Identify which cell holds the provided text, then report its (X, Y) central coordinate. 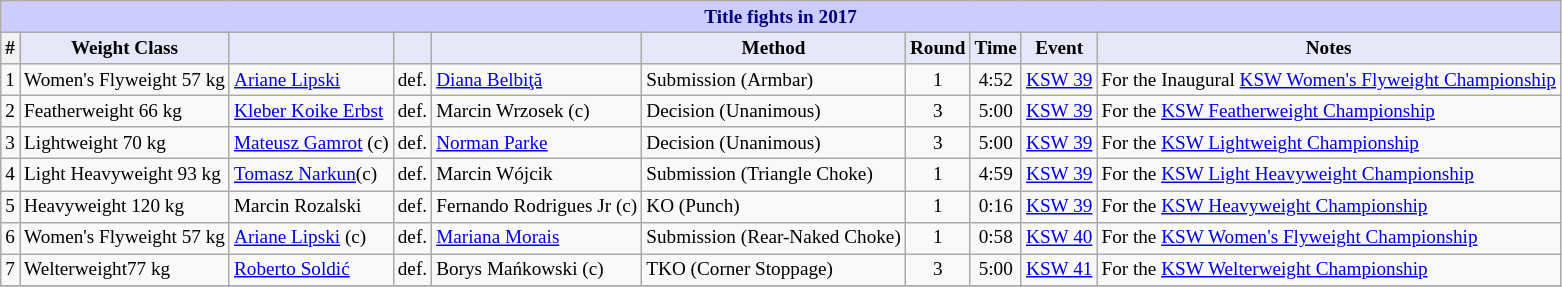
Light Heavyweight 93 kg (125, 175)
Time (996, 48)
4:52 (996, 80)
Weight Class (125, 48)
Roberto Soldić (311, 270)
0:58 (996, 238)
Notes (1329, 48)
6 (10, 238)
Submission (Rear-Naked Choke) (774, 238)
For the KSW Heavyweight Championship (1329, 206)
KSW 40 (1058, 238)
Kleber Koike Erbst (311, 111)
4 (10, 175)
For the KSW Lightweight Championship (1329, 143)
Borys Mańkowski (c) (537, 270)
Marcin Rozalski (311, 206)
Event (1058, 48)
Title fights in 2017 (781, 17)
Marcin Wójcik (537, 175)
KSW 41 (1058, 270)
Featherweight 66 kg (125, 111)
Submission (Triangle Choke) (774, 175)
# (10, 48)
Heavyweight 120 kg (125, 206)
Marcin Wrzosek (c) (537, 111)
7 (10, 270)
For the KSW Women's Flyweight Championship (1329, 238)
For the KSW Light Heavyweight Championship (1329, 175)
0:16 (996, 206)
TKO (Corner Stoppage) (774, 270)
Mariana Morais (537, 238)
Ariane Lipski (c) (311, 238)
Round (938, 48)
For the KSW Welterweight Championship (1329, 270)
Method (774, 48)
KO (Punch) (774, 206)
Diana Belbiţă (537, 80)
4:59 (996, 175)
Ariane Lipski (311, 80)
Submission (Armbar) (774, 80)
Lightweight 70 kg (125, 143)
5 (10, 206)
For the KSW Featherweight Championship (1329, 111)
Mateusz Gamrot (c) (311, 143)
Welterweight77 kg (125, 270)
Fernando Rodrigues Jr (c) (537, 206)
Tomasz Narkun(c) (311, 175)
For the Inaugural KSW Women's Flyweight Championship (1329, 80)
Norman Parke (537, 143)
2 (10, 111)
